Capture the cell that displays the provided text and extract its [x, y] central coordinate. 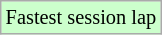
Fastest session lap [81, 17]
